Scan for the cell matching the given text and deliver its [X, Y] coordinate at center. 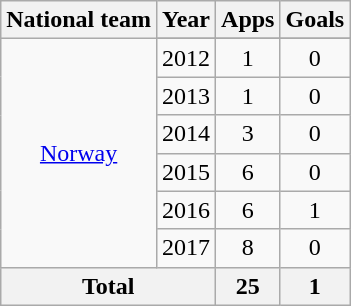
2012 [186, 58]
8 [248, 248]
3 [248, 134]
Goals [315, 20]
National team [79, 20]
25 [248, 286]
Norway [79, 153]
2014 [186, 134]
2013 [186, 96]
2015 [186, 172]
Apps [248, 20]
Total [108, 286]
2016 [186, 210]
Year [186, 20]
2017 [186, 248]
